For the text-containing cell, return its midpoint in (X, Y) coordinate format. 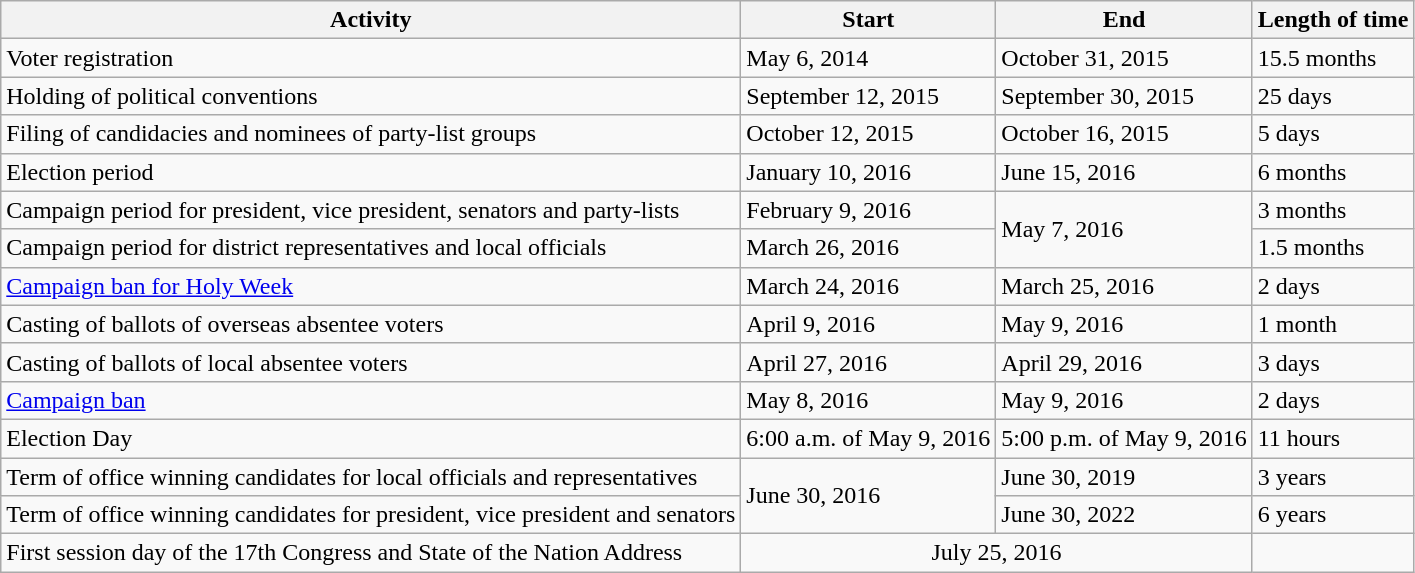
September 12, 2015 (868, 96)
Filing of candidacies and nominees of party-list groups (371, 134)
5 days (1333, 134)
February 9, 2016 (868, 210)
First session day of the 17th Congress and State of the Nation Address (371, 553)
End (1124, 20)
Length of time (1333, 20)
April 29, 2016 (1124, 362)
3 days (1333, 362)
April 27, 2016 (868, 362)
Casting of ballots of local absentee voters (371, 362)
October 12, 2015 (868, 134)
June 30, 2022 (1124, 515)
1 month (1333, 324)
3 years (1333, 477)
Activity (371, 20)
Campaign period for district representatives and local officials (371, 248)
Election Day (371, 438)
May 7, 2016 (1124, 229)
15.5 months (1333, 58)
6:00 a.m. of May 9, 2016 (868, 438)
Campaign ban for Holy Week (371, 286)
1.5 months (1333, 248)
5:00 p.m. of May 9, 2016 (1124, 438)
July 25, 2016 (996, 553)
Election period (371, 172)
April 9, 2016 (868, 324)
May 8, 2016 (868, 400)
March 24, 2016 (868, 286)
June 15, 2016 (1124, 172)
October 31, 2015 (1124, 58)
Term of office winning candidates for president, vice president and senators (371, 515)
January 10, 2016 (868, 172)
Holding of political conventions (371, 96)
Casting of ballots of overseas absentee voters (371, 324)
June 30, 2016 (868, 496)
Campaign period for president, vice president, senators and party-lists (371, 210)
March 25, 2016 (1124, 286)
6 years (1333, 515)
March 26, 2016 (868, 248)
Term of office winning candidates for local officials and representatives (371, 477)
June 30, 2019 (1124, 477)
11 hours (1333, 438)
6 months (1333, 172)
Campaign ban (371, 400)
Voter registration (371, 58)
October 16, 2015 (1124, 134)
3 months (1333, 210)
May 6, 2014 (868, 58)
Start (868, 20)
25 days (1333, 96)
September 30, 2015 (1124, 96)
